Return the [x, y] coordinate for the center point of the cell that contains the specified text.  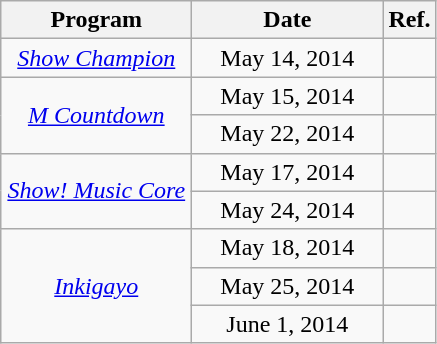
June 1, 2014 [288, 324]
Show Champion [96, 58]
May 14, 2014 [288, 58]
May 22, 2014 [288, 134]
Inkigayo [96, 286]
May 25, 2014 [288, 286]
May 17, 2014 [288, 172]
Program [96, 20]
M Countdown [96, 115]
Date [288, 20]
May 15, 2014 [288, 96]
May 18, 2014 [288, 248]
May 24, 2014 [288, 210]
Show! Music Core [96, 191]
Ref. [410, 20]
